Search for the cell housing the specified text and yield its (x, y) center coordinate. 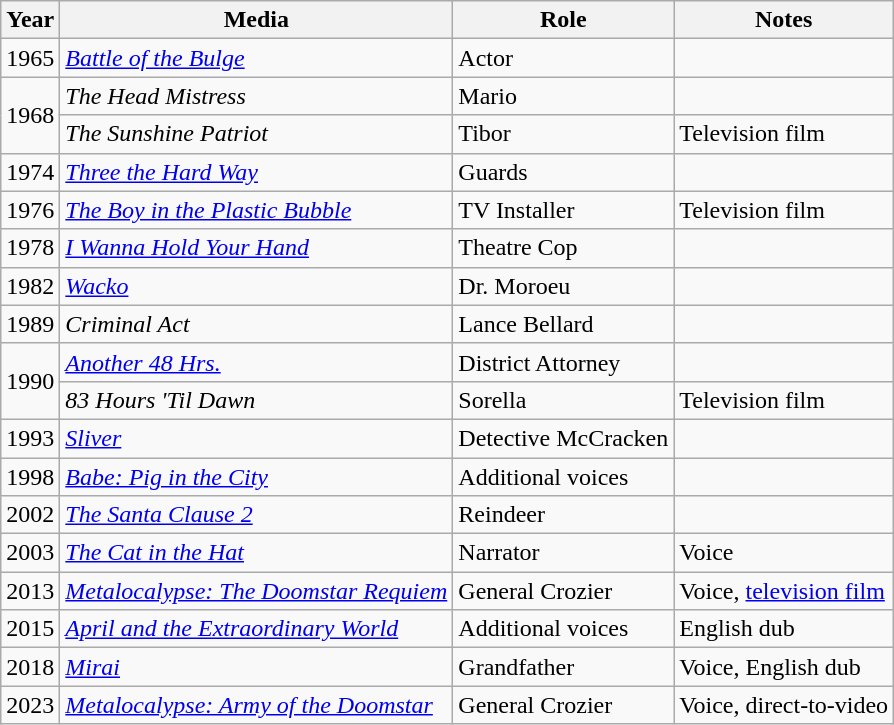
Lance Bellard (564, 324)
Year (30, 20)
Dr. Moroeu (564, 286)
The Head Mistress (256, 96)
1989 (30, 324)
1990 (30, 381)
Mario (564, 96)
Battle of the Bulge (256, 58)
1968 (30, 115)
Tibor (564, 134)
Metalocalypse: The Doomstar Requiem (256, 591)
The Cat in the Hat (256, 553)
TV Installer (564, 210)
Reindeer (564, 515)
Sorella (564, 400)
Wacko (256, 286)
Metalocalypse: Army of the Doomstar (256, 705)
1993 (30, 438)
Three the Hard Way (256, 172)
Voice, English dub (784, 667)
Theatre Cop (564, 248)
Babe: Pig in the City (256, 477)
83 Hours 'Til Dawn (256, 400)
2015 (30, 629)
1982 (30, 286)
Voice, television film (784, 591)
Media (256, 20)
The Santa Clause 2 (256, 515)
English dub (784, 629)
The Boy in the Plastic Bubble (256, 210)
District Attorney (564, 362)
Sliver (256, 438)
Mirai (256, 667)
Voice, direct-to-video (784, 705)
1998 (30, 477)
Actor (564, 58)
2002 (30, 515)
2023 (30, 705)
I Wanna Hold Your Hand (256, 248)
1965 (30, 58)
2013 (30, 591)
2003 (30, 553)
Role (564, 20)
2018 (30, 667)
Guards (564, 172)
1978 (30, 248)
Detective McCracken (564, 438)
April and the Extraordinary World (256, 629)
1974 (30, 172)
Narrator (564, 553)
1976 (30, 210)
The Sunshine Patriot (256, 134)
Notes (784, 20)
Grandfather (564, 667)
Another 48 Hrs. (256, 362)
Criminal Act (256, 324)
Voice (784, 553)
